Detect which cell encompasses the target text, then output its (X, Y) center coordinate. 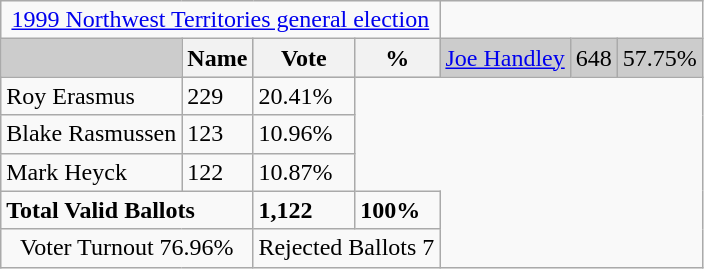
57.75% (660, 58)
Joe Handley (505, 58)
Voter Turnout 76.96% (127, 248)
1999 Northwest Territories general election (220, 20)
648 (594, 58)
Vote (304, 58)
% (398, 58)
Roy Erasmus (92, 96)
20.41% (304, 96)
Total Valid Ballots (127, 210)
Rejected Ballots 7 (346, 248)
229 (218, 96)
Mark Heyck (92, 172)
Blake Rasmussen (92, 134)
1,122 (304, 210)
100% (398, 210)
Name (218, 58)
123 (218, 134)
122 (218, 172)
10.96% (304, 134)
10.87% (304, 172)
